Find where the given text appears and provide that cell's center as (X, Y) coordinate. 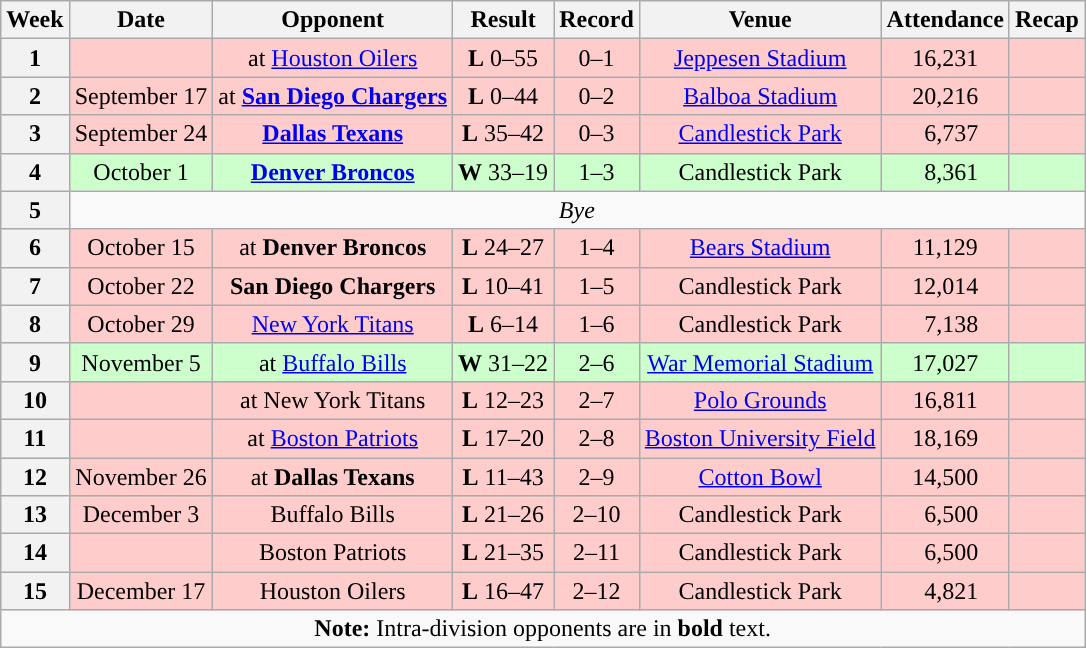
Denver Broncos (333, 172)
1–6 (597, 324)
L 21–26 (504, 515)
17,027 (945, 362)
8 (35, 324)
L 35–42 (504, 134)
6 (35, 248)
Recap (1046, 20)
0–3 (597, 134)
2–10 (597, 515)
October 1 (141, 172)
at San Diego Chargers (333, 96)
4 (35, 172)
at Denver Broncos (333, 248)
San Diego Chargers (333, 286)
0–1 (597, 58)
4,821 (945, 591)
Cotton Bowl (760, 477)
1 (35, 58)
Bye (576, 210)
2–6 (597, 362)
2 (35, 96)
20,216 (945, 96)
Bears Stadium (760, 248)
15 (35, 591)
W 33–19 (504, 172)
Note: Intra-division opponents are in bold text. (543, 629)
Week (35, 20)
18,169 (945, 438)
September 17 (141, 96)
December 17 (141, 591)
L 10–41 (504, 286)
11 (35, 438)
Date (141, 20)
16,811 (945, 400)
at Boston Patriots (333, 438)
2–12 (597, 591)
L 12–23 (504, 400)
Boston University Field (760, 438)
New York Titans (333, 324)
12 (35, 477)
L 17–20 (504, 438)
2–11 (597, 553)
November 26 (141, 477)
12,014 (945, 286)
W 31–22 (504, 362)
October 15 (141, 248)
1–3 (597, 172)
L 0–44 (504, 96)
L 16–47 (504, 591)
2–8 (597, 438)
L 6–14 (504, 324)
Houston Oilers (333, 591)
13 (35, 515)
16,231 (945, 58)
8,361 (945, 172)
September 24 (141, 134)
Result (504, 20)
L 0–55 (504, 58)
10 (35, 400)
L 21–35 (504, 553)
Boston Patriots (333, 553)
Venue (760, 20)
2–9 (597, 477)
6,737 (945, 134)
October 29 (141, 324)
Attendance (945, 20)
Balboa Stadium (760, 96)
11,129 (945, 248)
Record (597, 20)
December 3 (141, 515)
14 (35, 553)
5 (35, 210)
3 (35, 134)
7 (35, 286)
Jeppesen Stadium (760, 58)
at Dallas Texans (333, 477)
Buffalo Bills (333, 515)
Dallas Texans (333, 134)
2–7 (597, 400)
0–2 (597, 96)
at Houston Oilers (333, 58)
at Buffalo Bills (333, 362)
November 5 (141, 362)
at New York Titans (333, 400)
1–5 (597, 286)
1–4 (597, 248)
L 11–43 (504, 477)
October 22 (141, 286)
14,500 (945, 477)
War Memorial Stadium (760, 362)
7,138 (945, 324)
Polo Grounds (760, 400)
L 24–27 (504, 248)
9 (35, 362)
Opponent (333, 20)
